Output the [x, y] coordinate of the center of the cell containing the given text.  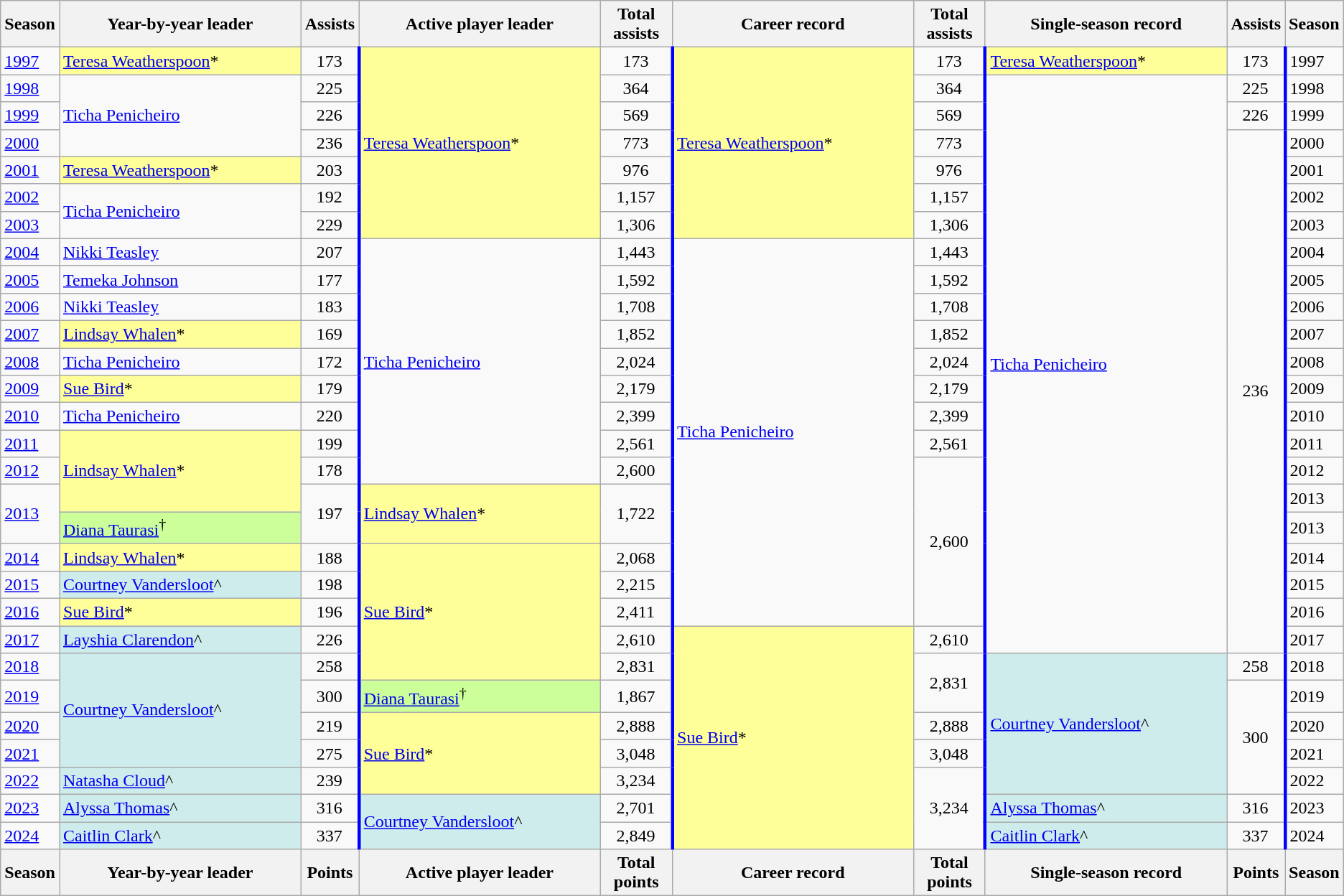
2,215 [636, 584]
Temeka Johnson [179, 279]
198 [330, 584]
275 [330, 753]
Layshia Clarendon^ [179, 640]
192 [330, 197]
229 [330, 225]
2,411 [636, 612]
199 [330, 444]
239 [330, 780]
2,068 [636, 557]
2,701 [636, 808]
1,722 [636, 514]
169 [330, 334]
196 [330, 612]
Natasha Cloud^ [179, 780]
220 [330, 416]
178 [330, 471]
188 [330, 557]
203 [330, 170]
2,849 [636, 836]
219 [330, 726]
179 [330, 389]
172 [330, 361]
1,867 [636, 696]
183 [330, 307]
177 [330, 279]
197 [330, 514]
207 [330, 252]
